Output the (X, Y) coordinate of the center of the cell containing the given text.  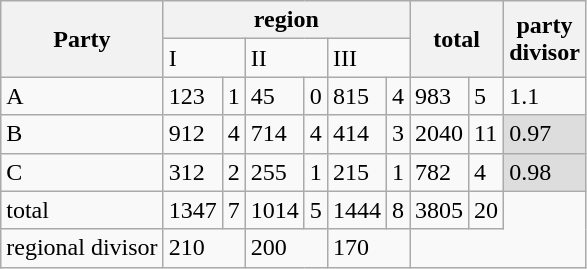
912 (192, 134)
III (368, 58)
8 (398, 210)
3 (398, 134)
2 (234, 172)
215 (356, 172)
3805 (440, 210)
255 (274, 172)
region (286, 20)
11 (486, 134)
170 (368, 248)
0 (316, 96)
210 (204, 248)
II (286, 58)
123 (192, 96)
partydivisor (545, 39)
312 (192, 172)
A (82, 96)
983 (440, 96)
Party (82, 39)
0.97 (545, 134)
2040 (440, 134)
414 (356, 134)
regional divisor (82, 248)
714 (274, 134)
1014 (274, 210)
1.1 (545, 96)
782 (440, 172)
20 (486, 210)
1444 (356, 210)
815 (356, 96)
7 (234, 210)
1347 (192, 210)
200 (286, 248)
0.98 (545, 172)
I (204, 58)
B (82, 134)
C (82, 172)
45 (274, 96)
